From the cell containing the given text, extract its center point as (x, y) coordinate. 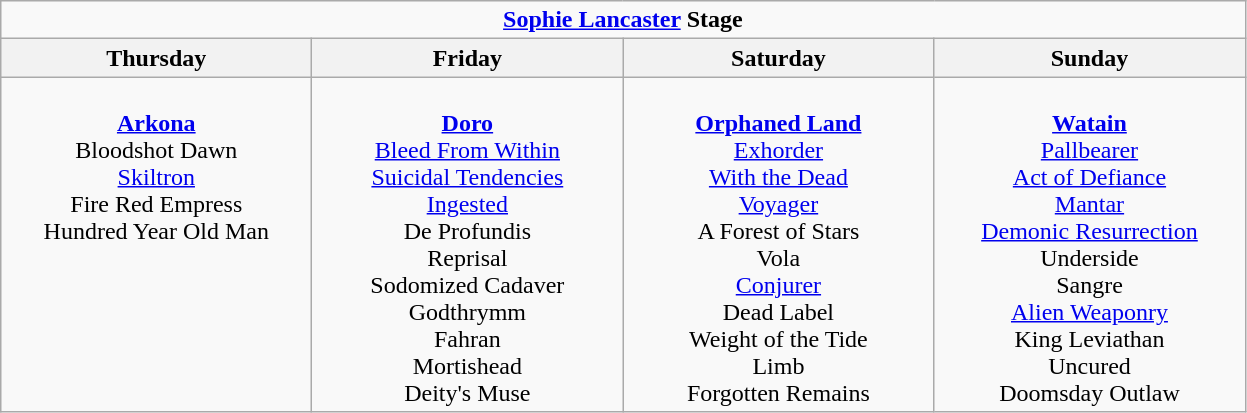
Watain Pallbearer Act of Defiance Mantar Demonic Resurrection Underside Sangre Alien Weaponry King Leviathan Uncured Doomsday Outlaw (1090, 244)
Sophie Lancaster Stage (623, 20)
Arkona Bloodshot Dawn Skiltron Fire Red Empress Hundred Year Old Man (156, 244)
Sunday (1090, 58)
Orphaned Land Exhorder With the Dead Voyager A Forest of Stars Vola Conjurer Dead Label Weight of the Tide Limb Forgotten Remains (778, 244)
Friday (468, 58)
Saturday (778, 58)
Doro Bleed From Within Suicidal Tendencies Ingested De Profundis Reprisal Sodomized Cadaver Godthrymm Fahran Mortishead Deity's Muse (468, 244)
Thursday (156, 58)
